Find where the given text appears and provide that cell's center as [X, Y] coordinate. 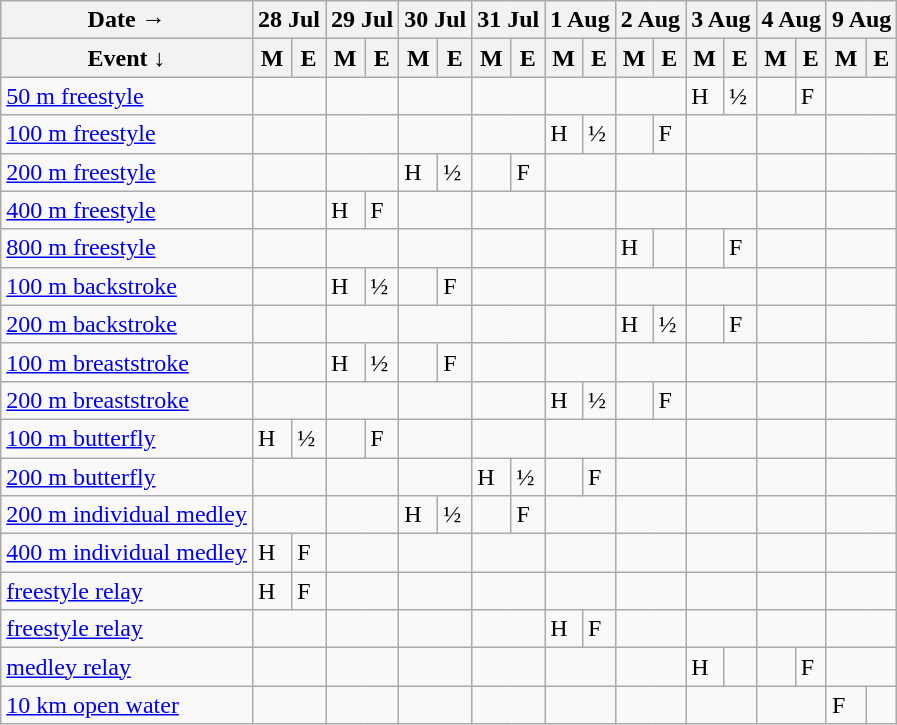
1 Aug [580, 20]
29 Jul [362, 20]
100 m butterfly [127, 438]
400 m freestyle [127, 210]
50 m freestyle [127, 96]
10 km open water [127, 705]
3 Aug [721, 20]
30 Jul [436, 20]
100 m freestyle [127, 134]
100 m backstroke [127, 286]
4 Aug [791, 20]
200 m freestyle [127, 172]
200 m individual medley [127, 515]
200 m backstroke [127, 324]
28 Jul [288, 20]
31 Jul [508, 20]
Date → [127, 20]
Event ↓ [127, 58]
medley relay [127, 667]
200 m breaststroke [127, 400]
200 m butterfly [127, 477]
400 m individual medley [127, 553]
2 Aug [650, 20]
9 Aug [861, 20]
100 m breaststroke [127, 362]
800 m freestyle [127, 248]
